From the cell containing the given text, extract its center point as [x, y] coordinate. 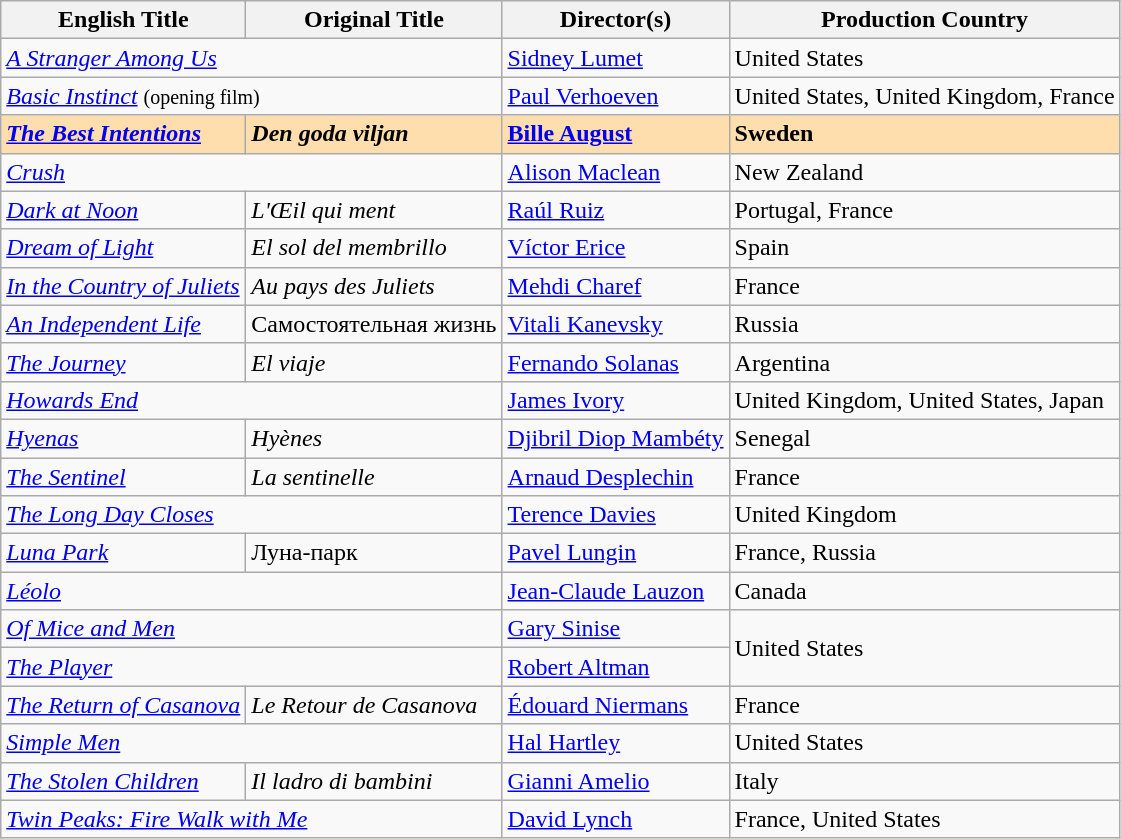
The Journey [124, 362]
Dream of Light [124, 248]
Mehdi Charef [616, 286]
Twin Peaks: Fire Walk with Me [252, 819]
Vitali Kanevsky [616, 324]
Bille August [616, 134]
Italy [924, 781]
The Long Day Closes [252, 515]
Луна-парк [374, 553]
Sweden [924, 134]
The Player [252, 667]
Senegal [924, 438]
A Stranger Among Us [252, 58]
Paul Verhoeven [616, 96]
L'Œil qui ment [374, 210]
Director(s) [616, 20]
Édouard Niermans [616, 705]
Production Country [924, 20]
The Best Intentions [124, 134]
Pavel Lungin [616, 553]
The Return of Casanova [124, 705]
El viaje [374, 362]
Luna Park [124, 553]
Léolo [252, 591]
An Independent Life [124, 324]
Spain [924, 248]
Original Title [374, 20]
Crush [252, 172]
Le Retour de Casanova [374, 705]
Portugal, France [924, 210]
Canada [924, 591]
Alison Maclean [616, 172]
James Ivory [616, 400]
The Stolen Children [124, 781]
El sol del membrillo [374, 248]
France, United States [924, 819]
Sidney Lumet [616, 58]
Hyènes [374, 438]
Gianni Amelio [616, 781]
New Zealand [924, 172]
Arnaud Desplechin [616, 477]
English Title [124, 20]
Il ladro di bambini [374, 781]
David Lynch [616, 819]
United Kingdom [924, 515]
France, Russia [924, 553]
Dark at Noon [124, 210]
Of Mice and Men [252, 629]
Jean-Claude Lauzon [616, 591]
Fernando Solanas [616, 362]
United States, United Kingdom, France [924, 96]
Au pays des Juliets [374, 286]
Howards End [252, 400]
Hyenas [124, 438]
Den goda viljan [374, 134]
Самостоятельная жизнь [374, 324]
Hal Hartley [616, 743]
Víctor Erice [616, 248]
Gary Sinise [616, 629]
Robert Altman [616, 667]
Basic Instinct (opening film) [252, 96]
Raúl Ruiz [616, 210]
Terence Davies [616, 515]
United Kingdom, United States, Japan [924, 400]
La sentinelle [374, 477]
Simple Men [252, 743]
Argentina [924, 362]
Djibril Diop Mambéty [616, 438]
Russia [924, 324]
The Sentinel [124, 477]
In the Country of Juliets [124, 286]
